Extract the [X, Y] coordinate from the center of the cell holding the provided text.  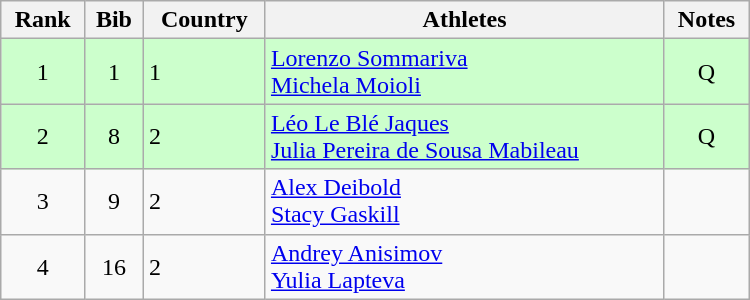
Notes [706, 20]
Andrey Anisimov Yulia Lapteva [464, 266]
3 [43, 202]
4 [43, 266]
Alex Deibold Stacy Gaskill [464, 202]
Lorenzo Sommariva Michela Moioli [464, 72]
Léo Le Blé Jaques Julia Pereira de Sousa Mabileau [464, 136]
8 [114, 136]
Athletes [464, 20]
Rank [43, 20]
9 [114, 202]
Country [204, 20]
Bib [114, 20]
16 [114, 266]
